Provide the [X, Y] coordinate of the cell's center where the given text is located.  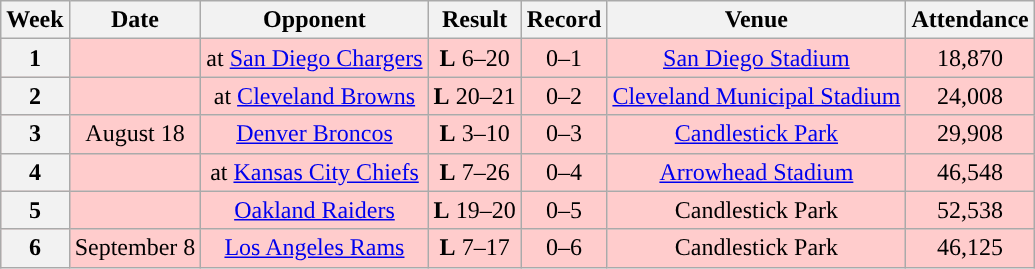
at Kansas City Chiefs [314, 172]
L 3–10 [474, 134]
29,908 [970, 134]
0–2 [564, 96]
4 [35, 172]
0–1 [564, 58]
46,548 [970, 172]
Attendance [970, 20]
Opponent [314, 20]
Date [135, 20]
0–4 [564, 172]
L 19–20 [474, 210]
August 18 [135, 134]
52,538 [970, 210]
0–5 [564, 210]
18,870 [970, 58]
Los Angeles Rams [314, 248]
September 8 [135, 248]
46,125 [970, 248]
Denver Broncos [314, 134]
2 [35, 96]
L 20–21 [474, 96]
0–3 [564, 134]
L 7–17 [474, 248]
3 [35, 134]
L 6–20 [474, 58]
at Cleveland Browns [314, 96]
L 7–26 [474, 172]
San Diego Stadium [756, 58]
Result [474, 20]
5 [35, 210]
at San Diego Chargers [314, 58]
24,008 [970, 96]
0–6 [564, 248]
Cleveland Municipal Stadium [756, 96]
Record [564, 20]
Arrowhead Stadium [756, 172]
Week [35, 20]
6 [35, 248]
1 [35, 58]
Venue [756, 20]
Oakland Raiders [314, 210]
